Pinpoint the cell where the given text exists, returning its [X, Y] midpoint coordinate. 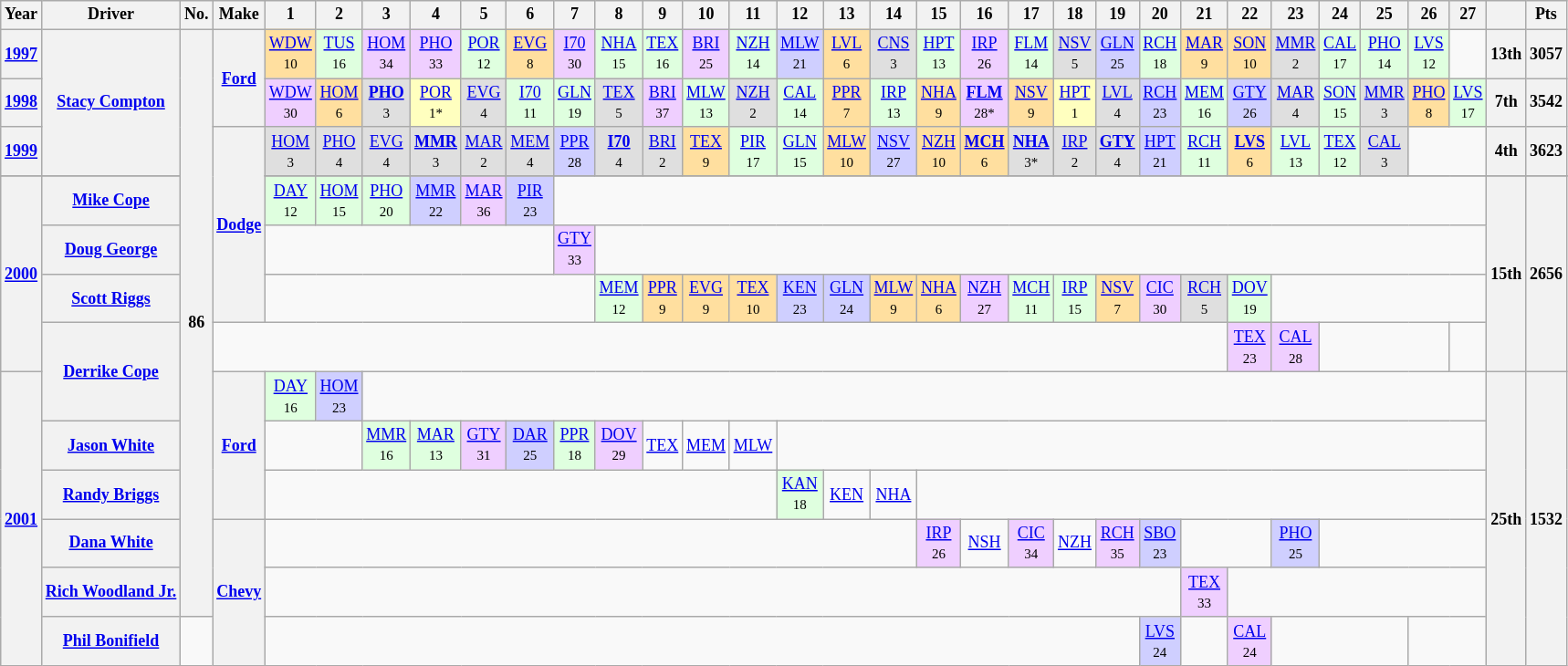
1532 [1546, 519]
PPR7 [847, 103]
23 [1296, 15]
CIC30 [1160, 298]
LVS12 [1429, 54]
LVS24 [1160, 641]
POR12 [484, 54]
NSV5 [1075, 54]
RCH23 [1160, 103]
LVL4 [1117, 103]
I7011 [530, 103]
PHO3 [387, 103]
IRP13 [893, 103]
NHA15 [619, 54]
15 [939, 15]
2 [340, 15]
GLN24 [847, 298]
RCH5 [1205, 298]
Doug George [110, 250]
MEM12 [619, 298]
8 [619, 15]
26 [1429, 15]
22 [1249, 15]
21 [1205, 15]
FLM14 [1031, 54]
WDW30 [291, 103]
PHO8 [1429, 103]
DOV29 [619, 445]
24 [1340, 15]
NHA9 [939, 103]
LVS17 [1468, 103]
DAR25 [530, 445]
RCH18 [1160, 54]
GLN15 [800, 151]
EVG8 [530, 54]
PHO4 [340, 151]
NHA3* [1031, 151]
7 [575, 15]
SBO23 [1160, 544]
HOM23 [340, 397]
MLW10 [847, 151]
EVG9 [706, 298]
Scott Riggs [110, 298]
MEM4 [530, 151]
NZH14 [752, 54]
17 [1031, 15]
Pts [1546, 15]
WDW10 [291, 54]
NSH [984, 544]
CAL24 [1249, 641]
1997 [22, 54]
12 [800, 15]
PPR28 [575, 151]
PHO20 [387, 201]
KEN23 [800, 298]
MAR4 [1296, 103]
25th [1506, 519]
CAL17 [1340, 54]
Make [239, 15]
13th [1506, 54]
BRI2 [663, 151]
10 [706, 15]
TEX [663, 445]
MMR22 [436, 201]
5 [484, 15]
PHO14 [1384, 54]
Driver [110, 15]
CAL3 [1384, 151]
LVS6 [1249, 151]
PHO33 [436, 54]
18 [1075, 15]
19 [1117, 15]
11 [752, 15]
9 [663, 15]
GLN25 [1117, 54]
TEX5 [619, 103]
TEX10 [752, 298]
POR1* [436, 103]
GTY4 [1117, 151]
BRI25 [706, 54]
DAY12 [291, 201]
4 [436, 15]
PIR17 [752, 151]
GTY26 [1249, 103]
NZH2 [752, 103]
No. [197, 15]
Randy Briggs [110, 494]
7th [1506, 103]
HOM15 [340, 201]
3542 [1546, 103]
MAR2 [484, 151]
NZH [1075, 544]
MEM [706, 445]
Year [22, 15]
DOV19 [1249, 298]
TUS16 [340, 54]
TEX23 [1249, 348]
TEX16 [663, 54]
HPT13 [939, 54]
NSV27 [893, 151]
Jason White [110, 445]
MAR36 [484, 201]
IRP2 [1075, 151]
KEN [847, 494]
CIC34 [1031, 544]
Phil Bonifield [110, 641]
NSV9 [1031, 103]
NHA [893, 494]
1998 [22, 103]
GTY33 [575, 250]
6 [530, 15]
TEX9 [706, 151]
NZH10 [939, 151]
MLW21 [800, 54]
MMR2 [1296, 54]
MAR13 [436, 445]
GTY31 [484, 445]
PIR23 [530, 201]
PPR18 [575, 445]
LVL6 [847, 54]
MAR9 [1205, 54]
HOM6 [340, 103]
MCH6 [984, 151]
14 [893, 15]
HOM3 [291, 151]
1 [291, 15]
15th [1506, 274]
27 [1468, 15]
PHO25 [1296, 544]
HPT21 [1160, 151]
NZH27 [984, 298]
DAY16 [291, 397]
Stacy Compton [110, 102]
MLW9 [893, 298]
25 [1384, 15]
3 [387, 15]
Mike Cope [110, 201]
Dana White [110, 544]
Derrike Cope [110, 372]
LVL13 [1296, 151]
NSV7 [1117, 298]
KAN18 [800, 494]
MLW13 [706, 103]
BRI37 [663, 103]
16 [984, 15]
CNS3 [893, 54]
MMR16 [387, 445]
MLW [752, 445]
Chevy [239, 593]
NHA6 [939, 298]
SON10 [1249, 54]
I7030 [575, 54]
13 [847, 15]
HOM34 [387, 54]
IRP15 [1075, 298]
Rich Woodland Jr. [110, 592]
2000 [22, 274]
3623 [1546, 151]
86 [197, 323]
PPR9 [663, 298]
HPT1 [1075, 103]
TEX12 [1340, 151]
I704 [619, 151]
4th [1506, 151]
RCH11 [1205, 151]
SON15 [1340, 103]
CAL14 [800, 103]
TEX33 [1205, 592]
2001 [22, 519]
MCH11 [1031, 298]
Dodge [239, 224]
3057 [1546, 54]
MEM16 [1205, 103]
FLM28* [984, 103]
1999 [22, 151]
20 [1160, 15]
2656 [1546, 274]
RCH35 [1117, 544]
CAL28 [1296, 348]
GLN19 [575, 103]
